Identify which cell holds the provided text, then report its (x, y) central coordinate. 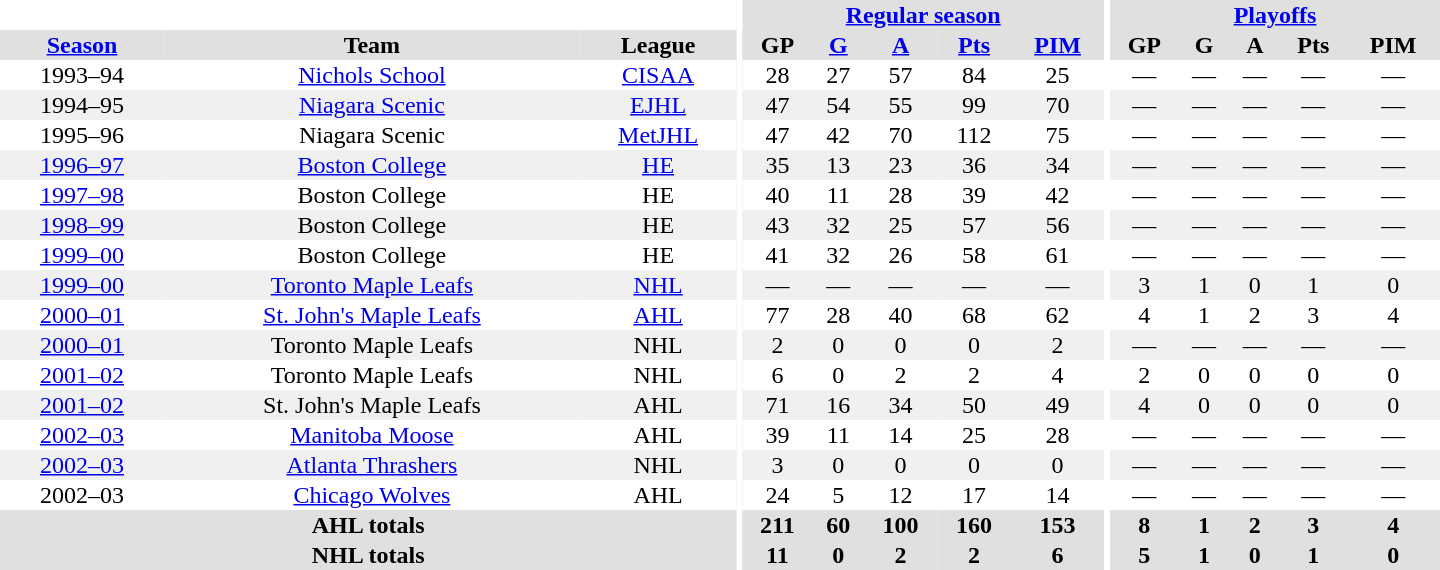
43 (778, 225)
100 (901, 525)
77 (778, 315)
EJHL (658, 105)
23 (901, 165)
Team (372, 45)
61 (1058, 255)
58 (974, 255)
68 (974, 315)
35 (778, 165)
153 (1058, 525)
62 (1058, 315)
Manitoba Moose (372, 435)
56 (1058, 225)
16 (838, 405)
8 (1144, 525)
League (658, 45)
75 (1058, 135)
60 (838, 525)
27 (838, 75)
AHL totals (368, 525)
1996–97 (82, 165)
49 (1058, 405)
1997–98 (82, 195)
1993–94 (82, 75)
Nichols School (372, 75)
1995–96 (82, 135)
Playoffs (1275, 15)
160 (974, 525)
84 (974, 75)
71 (778, 405)
NHL totals (368, 555)
54 (838, 105)
36 (974, 165)
12 (901, 495)
1994–95 (82, 105)
17 (974, 495)
50 (974, 405)
24 (778, 495)
CISAA (658, 75)
41 (778, 255)
112 (974, 135)
55 (901, 105)
13 (838, 165)
26 (901, 255)
Regular season (924, 15)
Chicago Wolves (372, 495)
1998–99 (82, 225)
99 (974, 105)
211 (778, 525)
MetJHL (658, 135)
Season (82, 45)
Atlanta Thrashers (372, 465)
